Locate the cell with the specified text and output its (x, y) center coordinate. 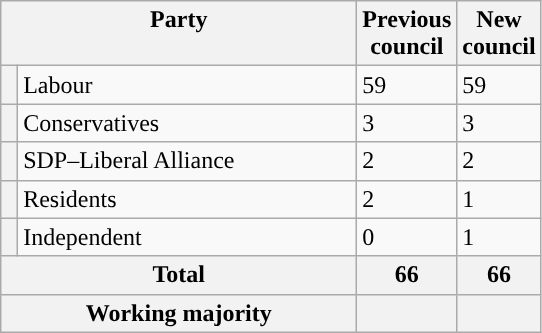
SDP–Liberal Alliance (188, 161)
Labour (188, 85)
Working majority (179, 313)
Total (179, 275)
Party (179, 34)
0 (407, 237)
Previous council (407, 34)
New council (499, 34)
Conservatives (188, 123)
Residents (188, 199)
Independent (188, 237)
